Determine the (X, Y) coordinate at the center of the cell enclosing the given text.  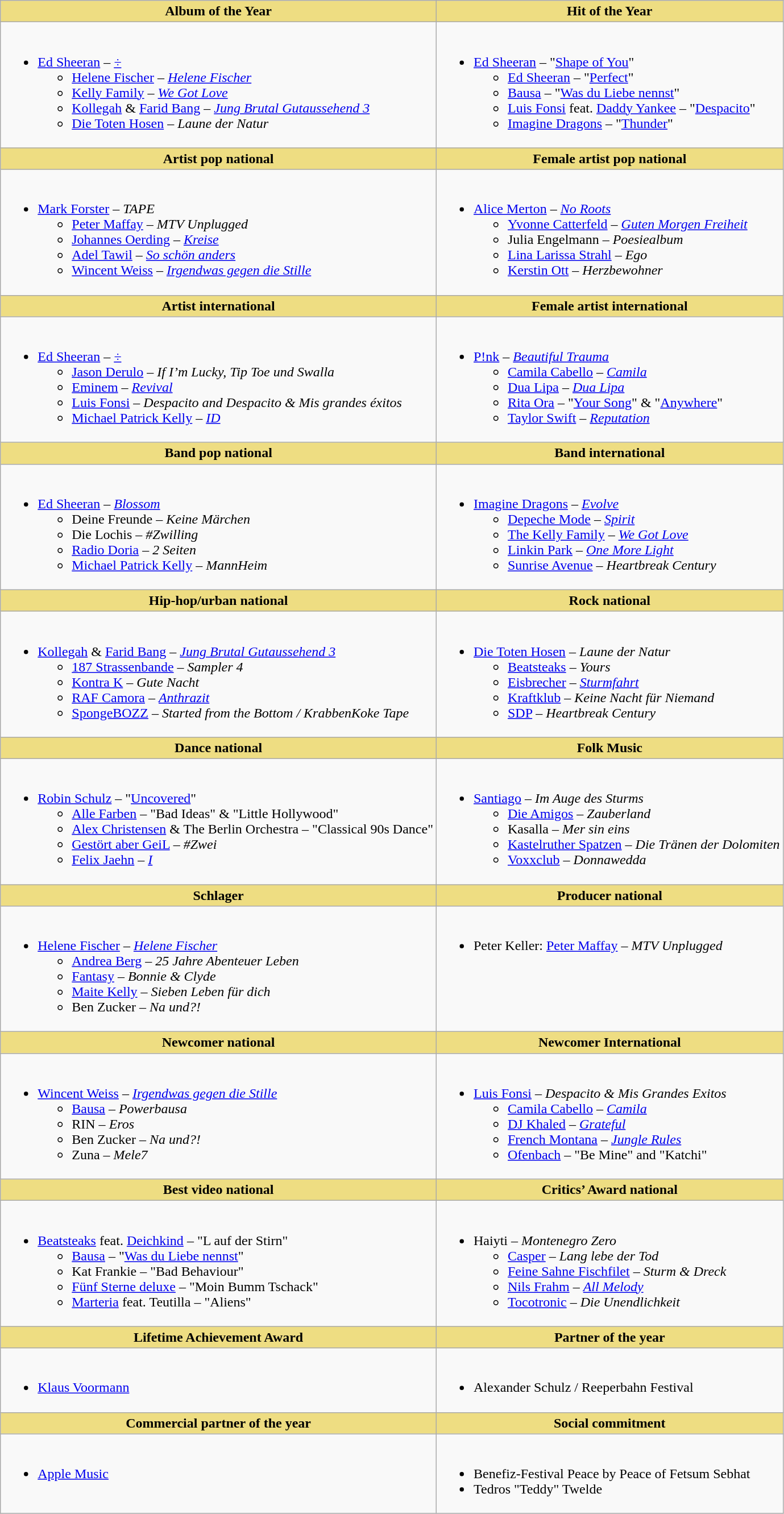
Lifetime Achievement Award (218, 1337)
Hit of the Year (609, 11)
Artist international (218, 306)
Producer national (609, 895)
Mark Forster – TAPEPeter Maffay – MTV UnpluggedJohannes Oerding – KreiseAdel Tawil – So schön andersWincent Weiss – Irgendwas gegen die Stille (218, 232)
Haiyti – Montenegro ZeroCasper – Lang lebe der TodFeine Sahne Fischfilet – Sturm & DreckNils Frahm – All MelodyTocotronic – Die Unendlichkeit (609, 1263)
Commercial partner of the year (218, 1423)
Rock national (609, 600)
Partner of the year (609, 1337)
Band international (609, 453)
Alice Merton – No RootsYvonne Catterfeld – Guten Morgen FreiheitJulia Engelmann – PoesiealbumLina Larissa Strahl – EgoKerstin Ott – Herzbewohner (609, 232)
Benefiz-Festival Peace by Peace of Fetsum SebhatTedros "Teddy" Twelde (609, 1474)
Female artist pop national (609, 159)
Ed Sheeran – "Shape of You"Ed Sheeran – "Perfect"Bausa – "Was du Liebe nennst"Luis Fonsi feat. Daddy Yankee – "Despacito"Imagine Dragons – "Thunder" (609, 85)
Apple Music (218, 1474)
Critics’ Award national (609, 1190)
Newcomer national (218, 1043)
Artist pop national (218, 159)
Wincent Weiss – Irgendwas gegen die StilleBausa – PowerbausaRIN – ErosBen Zucker – Na und?!Zuna – Mele7 (218, 1117)
Die Toten Hosen – Laune der NaturBeatsteaks – YoursEisbrecher – SturmfahrtKraftklub – Keine Nacht für NiemandSDP – Heartbreak Century (609, 674)
Klaus Voormann (218, 1380)
Santiago – Im Auge des SturmsDie Amigos – ZauberlandKasalla – Mer sin einsKastelruther Spatzen – Die Tränen der DolomitenVoxxclub – Donnawedda (609, 821)
Dance national (218, 748)
Imagine Dragons – EvolveDepeche Mode – SpiritThe Kelly Family – We Got LoveLinkin Park – One More LightSunrise Avenue – Heartbreak Century (609, 526)
Band pop national (218, 453)
Female artist international (609, 306)
Best video national (218, 1190)
Newcomer International (609, 1043)
Ed Sheeran – BlossomDeine Freunde – Keine MärchenDie Lochis – #ZwillingRadio Doria – 2 SeitenMichael Patrick Kelly – MannHeim (218, 526)
Alexander Schulz / Reeperbahn Festival (609, 1380)
Luis Fonsi – Despacito & Mis Grandes ExitosCamila Cabello – CamilaDJ Khaled – GratefulFrench Montana – Jungle RulesOfenbach – "Be Mine" and "Katchi" (609, 1117)
Album of the Year (218, 11)
P!nk – Beautiful TraumaCamila Cabello – CamilaDua Lipa – Dua LipaRita Ora – "Your Song" & "Anywhere"Taylor Swift – Reputation (609, 380)
Hip-hop/urban national (218, 600)
Schlager (218, 895)
Social commitment (609, 1423)
Helene Fischer – Helene FischerAndrea Berg – 25 Jahre Abenteuer LebenFantasy – Bonnie & ClydeMaite Kelly – Sieben Leben für dichBen Zucker – Na und?! (218, 969)
Folk Music (609, 748)
Peter Keller: Peter Maffay – MTV Unplugged (609, 969)
